Capture the cell that displays the provided text and extract its (X, Y) central coordinate. 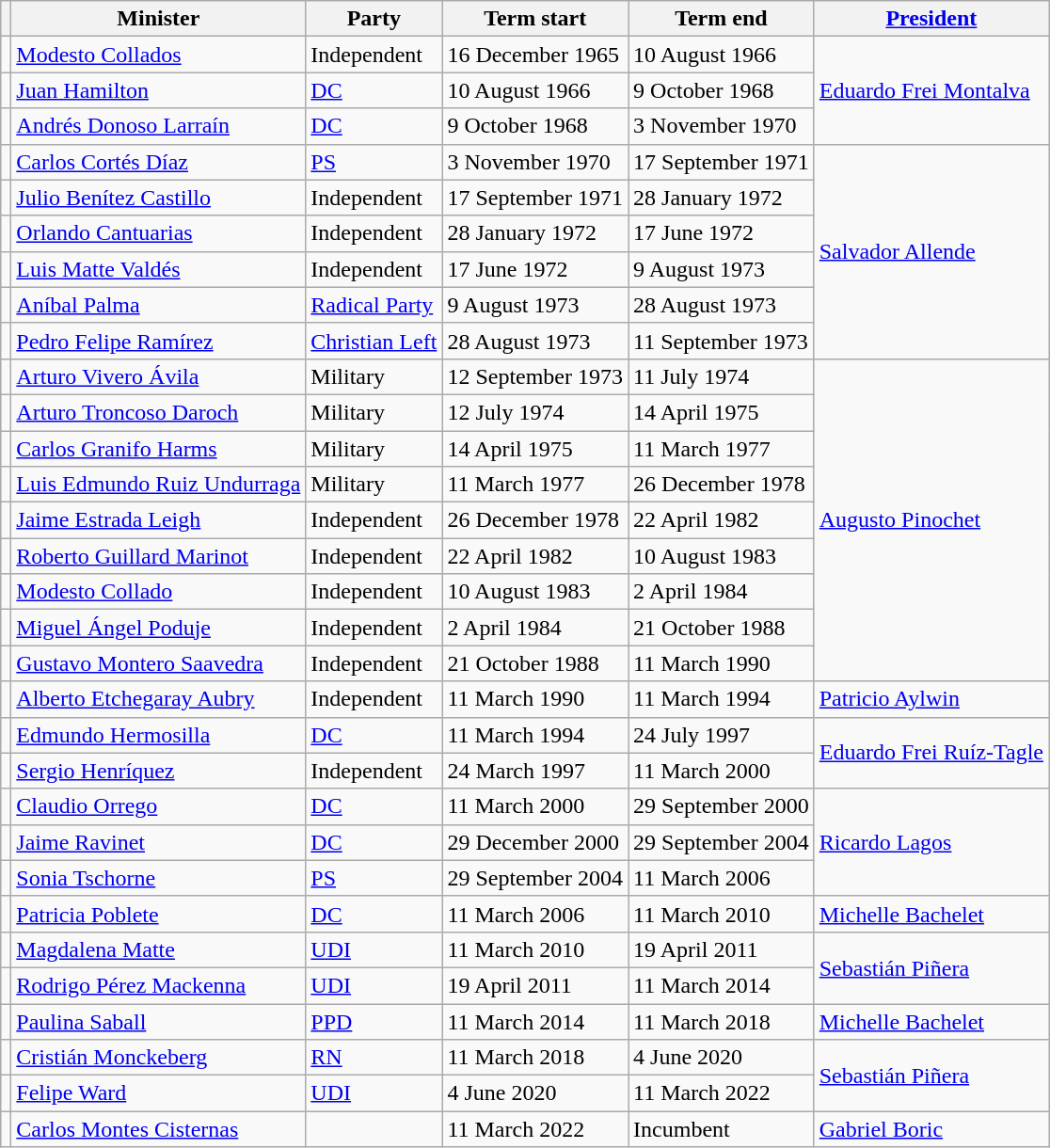
24 July 1997 (722, 735)
Party (374, 19)
11 September 1973 (722, 341)
Incumbent (722, 1129)
12 July 1974 (535, 412)
President (931, 19)
Rodrigo Pérez Mackenna (158, 985)
Gustavo Montero Saavedra (158, 663)
Paulina Saball (158, 1021)
12 September 1973 (535, 376)
Minister (158, 19)
Roberto Guillard Marinot (158, 556)
Jaime Ravinet (158, 842)
Andrés Donoso Larraín (158, 126)
PPD (374, 1021)
Christian Left (374, 341)
Term start (535, 19)
Ricardo Lagos (931, 842)
Gabriel Boric (931, 1129)
Radical Party (374, 305)
Salvador Allende (931, 251)
24 March 1997 (535, 771)
Patricio Aylwin (931, 699)
29 September 2000 (722, 806)
Claudio Orrego (158, 806)
Miguel Ángel Poduje (158, 628)
Arturo Troncoso Daroch (158, 412)
Juan Hamilton (158, 90)
Felipe Ward (158, 1093)
11 July 1974 (722, 376)
Magdalena Matte (158, 949)
Sonia Tschorne (158, 878)
Eduardo Frei Montalva (931, 90)
16 December 1965 (535, 55)
Arturo Vivero Ávila (158, 376)
Edmundo Hermosilla (158, 735)
Julio Benítez Castillo (158, 198)
Jaime Estrada Leigh (158, 520)
Carlos Cortés Díaz (158, 162)
Augusto Pinochet (931, 519)
Modesto Collados (158, 55)
Eduardo Frei Ruíz-Tagle (931, 753)
29 December 2000 (535, 842)
Luis Matte Valdés (158, 269)
Carlos Granifo Harms (158, 449)
Term end (722, 19)
Carlos Montes Cisternas (158, 1129)
Alberto Etchegaray Aubry (158, 699)
RN (374, 1058)
Aníbal Palma (158, 305)
Sergio Henríquez (158, 771)
Cristián Monckeberg (158, 1058)
Modesto Collado (158, 592)
Orlando Cantuarias (158, 233)
Pedro Felipe Ramírez (158, 341)
Patricia Poblete (158, 914)
Luis Edmundo Ruiz Undurraga (158, 485)
